Capture the cell that displays the provided text and extract its [X, Y] central coordinate. 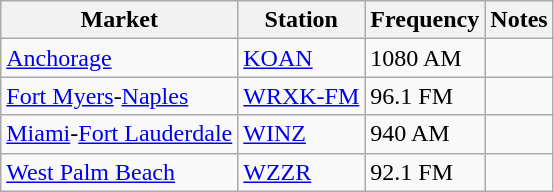
940 AM [425, 134]
Notes [519, 20]
96.1 FM [425, 96]
WZZR [302, 172]
KOAN [302, 58]
Anchorage [120, 58]
Miami-Fort Lauderdale [120, 134]
WINZ [302, 134]
Fort Myers-Naples [120, 96]
WRXK-FM [302, 96]
Frequency [425, 20]
West Palm Beach [120, 172]
1080 AM [425, 58]
Market [120, 20]
Station [302, 20]
92.1 FM [425, 172]
